Detect which cell encompasses the target text, then output its (x, y) center coordinate. 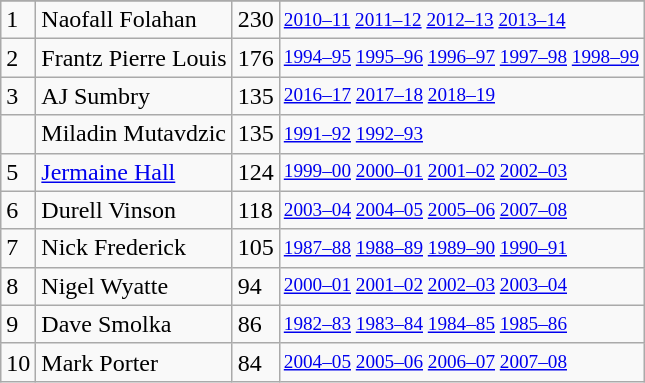
3 (18, 96)
2010–11 2011–12 2012–13 2013–14 (461, 20)
Miladin Mutavdzic (134, 134)
1999–00 2000–01 2001–02 2002–03 (461, 172)
105 (256, 248)
118 (256, 210)
1 (18, 20)
176 (256, 58)
84 (256, 362)
2004–05 2005–06 2006–07 2007–08 (461, 362)
94 (256, 286)
2016–17 2017–18 2018–19 (461, 96)
1994–95 1995–96 1996–97 1997–98 1998–99 (461, 58)
Nigel Wyatte (134, 286)
7 (18, 248)
1982–83 1983–84 1984–85 1985–86 (461, 324)
AJ Sumbry (134, 96)
86 (256, 324)
1987–88 1988–89 1989–90 1990–91 (461, 248)
Naofall Folahan (134, 20)
Dave Smolka (134, 324)
1991–92 1992–93 (461, 134)
124 (256, 172)
2003–04 2004–05 2005–06 2007–08 (461, 210)
Jermaine Hall (134, 172)
8 (18, 286)
10 (18, 362)
2000–01 2001–02 2002–03 2003–04 (461, 286)
Nick Frederick (134, 248)
230 (256, 20)
6 (18, 210)
Mark Porter (134, 362)
Durell Vinson (134, 210)
9 (18, 324)
5 (18, 172)
Frantz Pierre Louis (134, 58)
2 (18, 58)
